Identify which cell holds the provided text, then report its [x, y] central coordinate. 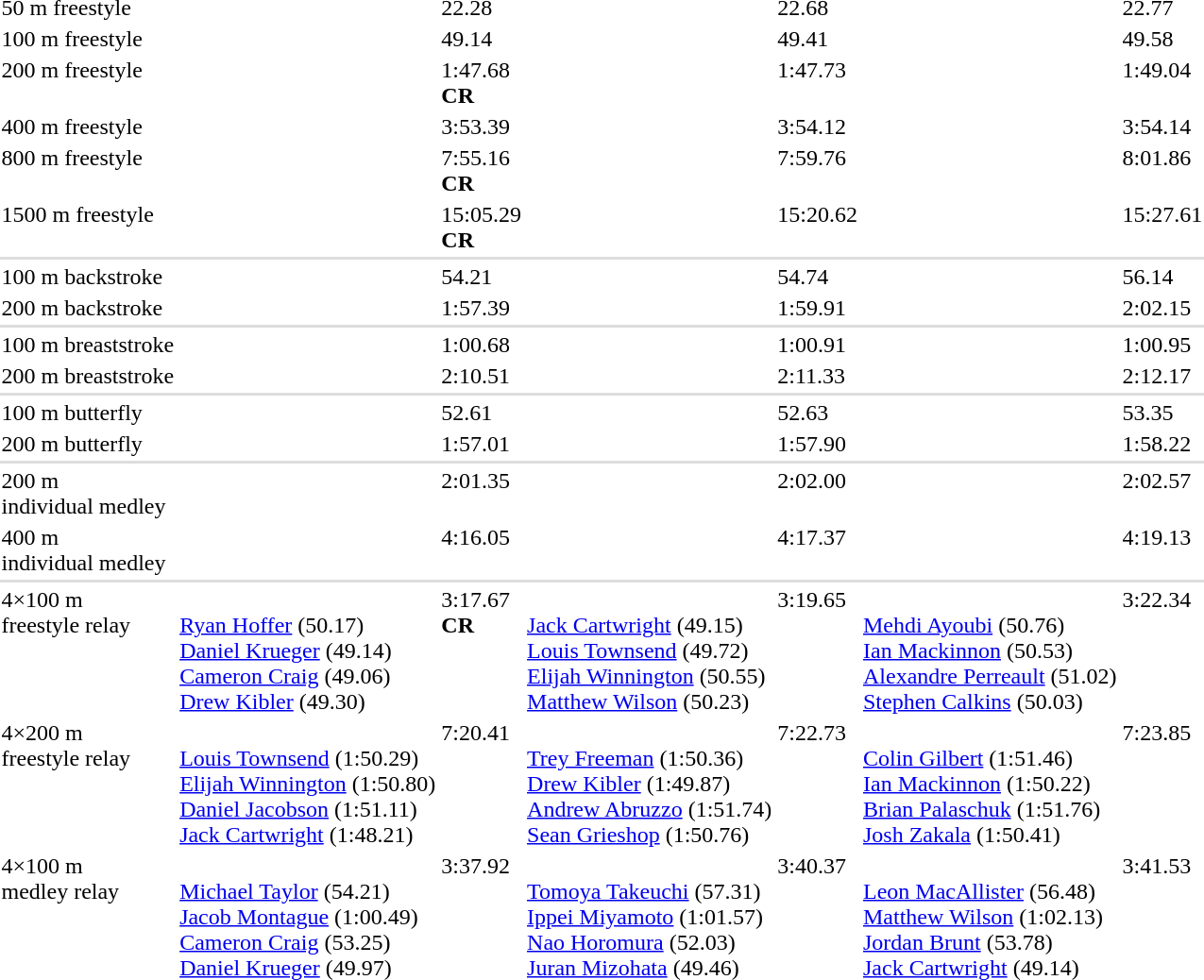
200 m backstroke [88, 308]
2:02.57 [1162, 493]
4×200 mfreestyle relay [88, 784]
Louis Townsend (1:50.29)Elijah Winnington (1:50.80)Daniel Jacobson (1:51.11)Jack Cartwright (1:48.21) [308, 784]
2:10.51 [482, 376]
7:55.16CR [482, 170]
3:54.14 [1162, 127]
4×100 mfreestyle relay [88, 651]
Colin Gilbert (1:51.46)Ian Mackinnon (1:50.22)Brian Palaschuk (1:51.76)Josh Zakala (1:50.41) [991, 784]
100 m butterfly [88, 413]
1:00.95 [1162, 345]
1:57.39 [482, 308]
Jack Cartwright (49.15)Louis Townsend (49.72)Elijah Winnington (50.55)Matthew Wilson (50.23) [650, 651]
1:59.91 [818, 308]
2:02.15 [1162, 308]
400 m freestyle [88, 127]
200 m freestyle [88, 83]
7:20.41 [482, 784]
7:22.73 [818, 784]
2:01.35 [482, 493]
2:02.00 [818, 493]
100 m breaststroke [88, 345]
15:05.29CR [482, 227]
200 mindividual medley [88, 493]
Mehdi Ayoubi (50.76)Ian Mackinnon (50.53)Alexandre Perreault (51.02)Stephen Calkins (50.03) [991, 651]
54.21 [482, 277]
7:23.85 [1162, 784]
2:12.17 [1162, 376]
1500 m freestyle [88, 227]
53.35 [1162, 413]
Ryan Hoffer (50.17)Daniel Krueger (49.14)Cameron Craig (49.06)Drew Kibler (49.30) [308, 651]
56.14 [1162, 277]
Trey Freeman (1:50.36)Drew Kibler (1:49.87)Andrew Abruzzo (1:51.74)Sean Grieshop (1:50.76) [650, 784]
52.63 [818, 413]
1:57.90 [818, 444]
200 m breaststroke [88, 376]
49.14 [482, 39]
800 m freestyle [88, 170]
15:27.61 [1162, 227]
1:00.91 [818, 345]
54.74 [818, 277]
1:47.73 [818, 83]
4:19.13 [1162, 549]
1:49.04 [1162, 83]
49.58 [1162, 39]
1:57.01 [482, 444]
200 m butterfly [88, 444]
1:58.22 [1162, 444]
3:17.67CR [482, 651]
1:47.68CR [482, 83]
3:53.39 [482, 127]
400 mindividual medley [88, 549]
49.41 [818, 39]
7:59.76 [818, 170]
3:22.34 [1162, 651]
3:19.65 [818, 651]
2:11.33 [818, 376]
15:20.62 [818, 227]
52.61 [482, 413]
100 m backstroke [88, 277]
4:16.05 [482, 549]
4:17.37 [818, 549]
100 m freestyle [88, 39]
8:01.86 [1162, 170]
1:00.68 [482, 345]
3:54.12 [818, 127]
